Pinpoint the cell where the given text exists, returning its [X, Y] midpoint coordinate. 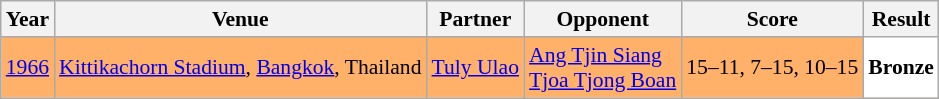
Ang Tjin Siang Tjoa Tjong Boan [602, 68]
Score [772, 19]
Kittikachorn Stadium, Bangkok, Thailand [240, 68]
Result [901, 19]
Bronze [901, 68]
1966 [28, 68]
Opponent [602, 19]
Venue [240, 19]
15–11, 7–15, 10–15 [772, 68]
Partner [476, 19]
Tuly Ulao [476, 68]
Year [28, 19]
